For the text-containing cell, return its midpoint in [X, Y] coordinate format. 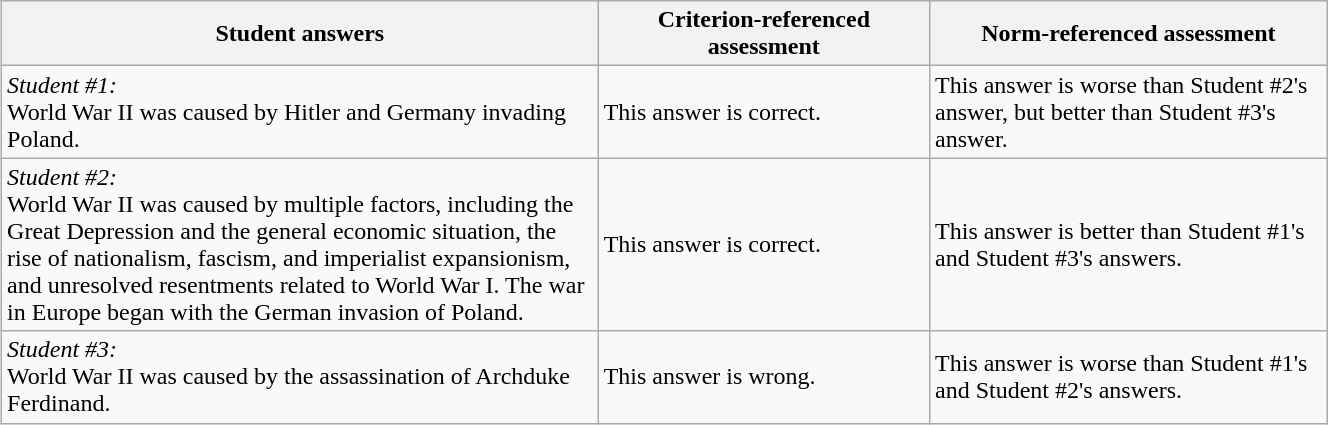
This answer is wrong. [764, 377]
Student answers [300, 34]
Student #1: World War II was caused by Hitler and Germany invading Poland. [300, 112]
This answer is worse than Student #2's answer, but better than Student #3's answer. [1129, 112]
Criterion-referenced assessment [764, 34]
This answer is worse than Student #1's and Student #2's answers. [1129, 377]
This answer is better than Student #1's and Student #3's answers. [1129, 244]
Student #3: World War II was caused by the assassination of Archduke Ferdinand. [300, 377]
Norm-referenced assessment [1129, 34]
